Scan for the cell matching the given text and deliver its (X, Y) coordinate at center. 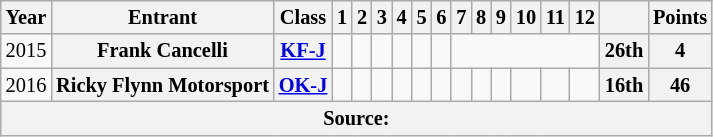
3 (382, 17)
10 (526, 17)
OK-J (303, 85)
9 (501, 17)
Points (680, 17)
7 (461, 17)
KF-J (303, 51)
Source: (356, 118)
Year (26, 17)
2 (362, 17)
26th (624, 51)
1 (342, 17)
Class (303, 17)
Frank Cancelli (162, 51)
11 (556, 17)
Ricky Flynn Motorsport (162, 85)
2016 (26, 85)
16th (624, 85)
46 (680, 85)
5 (422, 17)
12 (585, 17)
6 (441, 17)
2015 (26, 51)
Entrant (162, 17)
8 (481, 17)
